Determine the (x, y) coordinate at the center of the cell enclosing the given text.  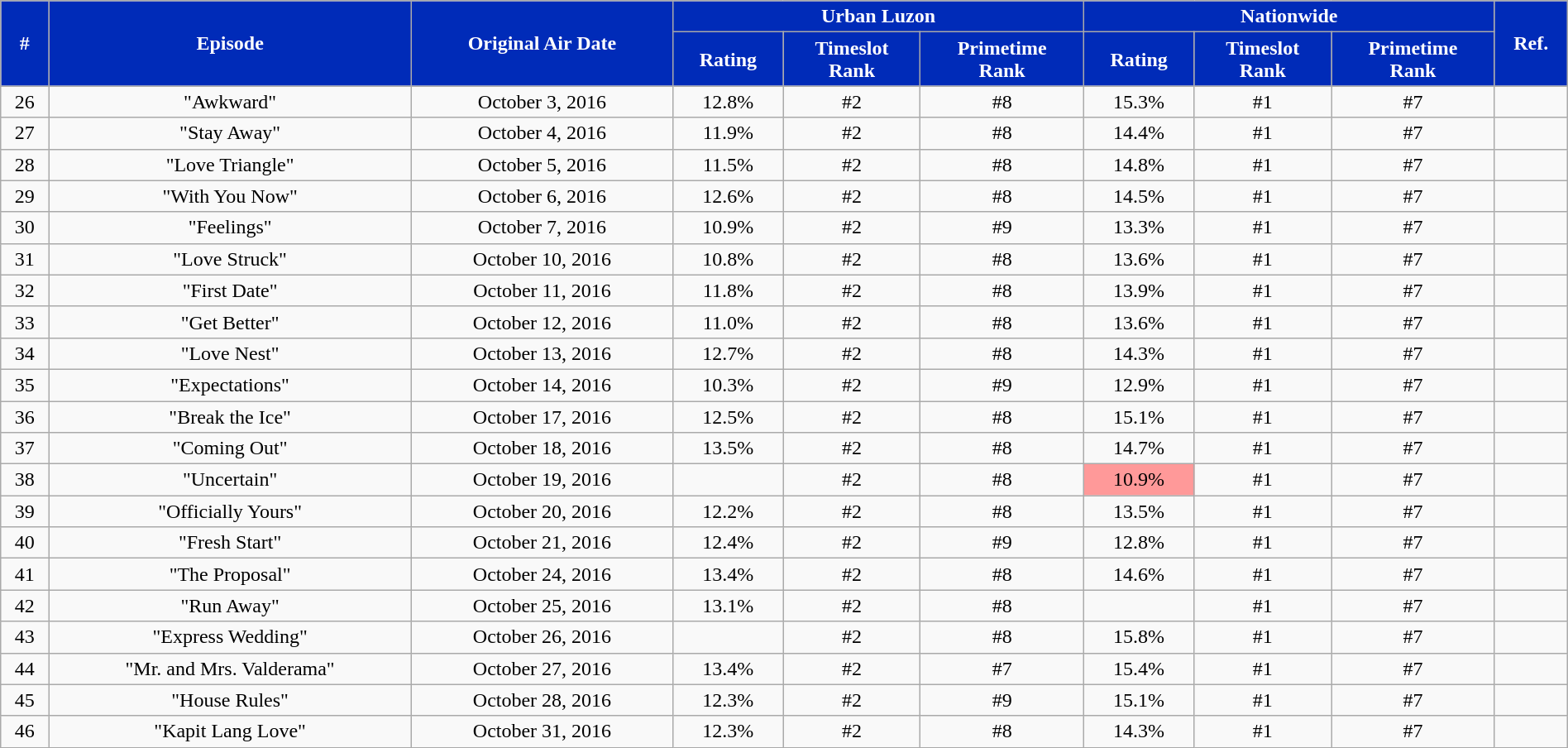
15.3% (1138, 102)
October 14, 2016 (542, 385)
October 20, 2016 (542, 511)
32 (25, 290)
12.2% (728, 511)
October 31, 2016 (542, 731)
34 (25, 353)
14.4% (1138, 133)
"Mr. and Mrs. Valderama" (230, 669)
40 (25, 543)
13.1% (728, 606)
37 (25, 448)
14.6% (1138, 574)
October 28, 2016 (542, 700)
"Awkward" (230, 102)
12.7% (728, 353)
October 26, 2016 (542, 637)
38 (25, 480)
October 5, 2016 (542, 165)
Ref. (1531, 43)
33 (25, 322)
"Love Triangle" (230, 165)
"With You Now" (230, 196)
October 18, 2016 (542, 448)
"Love Nest" (230, 353)
"Officially Yours" (230, 511)
12.5% (728, 416)
42 (25, 606)
36 (25, 416)
"Love Struck" (230, 259)
"Uncertain" (230, 480)
15.4% (1138, 669)
10.8% (728, 259)
October 19, 2016 (542, 480)
"Get Better" (230, 322)
41 (25, 574)
14.8% (1138, 165)
"Expectations" (230, 385)
12.6% (728, 196)
"Express Wedding" (230, 637)
14.5% (1138, 196)
44 (25, 669)
October 12, 2016 (542, 322)
October 3, 2016 (542, 102)
October 21, 2016 (542, 543)
"Stay Away" (230, 133)
"Coming Out" (230, 448)
October 27, 2016 (542, 669)
29 (25, 196)
"House Rules" (230, 700)
"Feelings" (230, 228)
Urban Luzon (878, 17)
Episode (230, 43)
"Fresh Start" (230, 543)
11.8% (728, 290)
30 (25, 228)
14.7% (1138, 448)
October 25, 2016 (542, 606)
11.9% (728, 133)
October 6, 2016 (542, 196)
October 7, 2016 (542, 228)
35 (25, 385)
October 13, 2016 (542, 353)
October 11, 2016 (542, 290)
"First Date" (230, 290)
# (25, 43)
October 17, 2016 (542, 416)
12.4% (728, 543)
39 (25, 511)
Nationwide (1288, 17)
Original Air Date (542, 43)
43 (25, 637)
13.9% (1138, 290)
31 (25, 259)
October 10, 2016 (542, 259)
11.5% (728, 165)
10.3% (728, 385)
13.3% (1138, 228)
11.0% (728, 322)
"Break the Ice" (230, 416)
"Run Away" (230, 606)
26 (25, 102)
27 (25, 133)
46 (25, 731)
12.9% (1138, 385)
October 4, 2016 (542, 133)
45 (25, 700)
"Kapit Lang Love" (230, 731)
October 24, 2016 (542, 574)
28 (25, 165)
15.8% (1138, 637)
"The Proposal" (230, 574)
